From the cell containing the given text, extract its center point as [X, Y] coordinate. 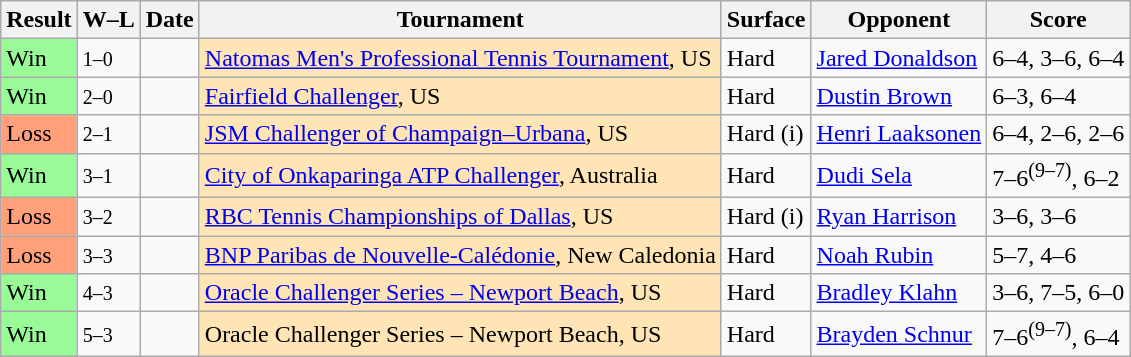
5–7, 4–6 [1058, 255]
Surface [766, 20]
Bradley Klahn [899, 293]
2–0 [108, 96]
Brayden Schnur [899, 334]
3–1 [108, 176]
Henri Laaksonen [899, 134]
City of Onkaparinga ATP Challenger, Australia [460, 176]
7–6(9–7), 6–2 [1058, 176]
Score [1058, 20]
3–6, 3–6 [1058, 217]
3–3 [108, 255]
Result [39, 20]
Ryan Harrison [899, 217]
Jared Donaldson [899, 58]
Date [170, 20]
Dustin Brown [899, 96]
2–1 [108, 134]
Tournament [460, 20]
Dudi Sela [899, 176]
3–6, 7–5, 6–0 [1058, 293]
Noah Rubin [899, 255]
RBC Tennis Championships of Dallas, US [460, 217]
4–3 [108, 293]
7–6(9–7), 6–4 [1058, 334]
6–4, 2–6, 2–6 [1058, 134]
3–2 [108, 217]
Opponent [899, 20]
BNP Paribas de Nouvelle-Calédonie, New Caledonia [460, 255]
Fairfield Challenger, US [460, 96]
6–3, 6–4 [1058, 96]
5–3 [108, 334]
1–0 [108, 58]
W–L [108, 20]
6–4, 3–6, 6–4 [1058, 58]
Natomas Men's Professional Tennis Tournament, US [460, 58]
JSM Challenger of Champaign–Urbana, US [460, 134]
